For the text-containing cell, return its midpoint in [x, y] coordinate format. 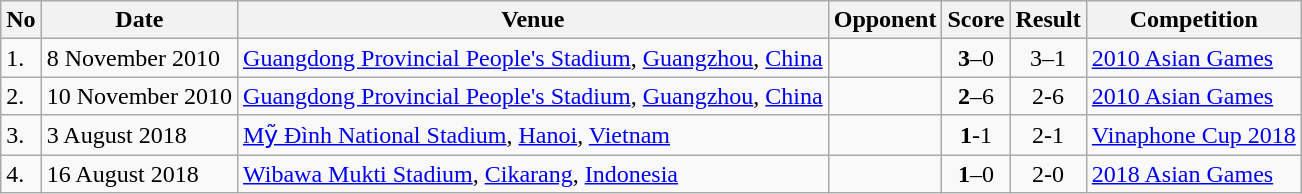
Mỹ Đình National Stadium, Hanoi, Vietnam [534, 135]
1-1 [976, 135]
1–0 [976, 173]
3 August 2018 [139, 135]
8 November 2010 [139, 58]
2-1 [1048, 135]
Score [976, 20]
Venue [534, 20]
2-0 [1048, 173]
3. [21, 135]
2-6 [1048, 96]
2018 Asian Games [1194, 173]
Date [139, 20]
Wibawa Mukti Stadium, Cikarang, Indonesia [534, 173]
3–0 [976, 58]
Competition [1194, 20]
1. [21, 58]
2–6 [976, 96]
10 November 2010 [139, 96]
3–1 [1048, 58]
2. [21, 96]
Opponent [885, 20]
16 August 2018 [139, 173]
4. [21, 173]
No [21, 20]
Result [1048, 20]
Vinaphone Cup 2018 [1194, 135]
